Detect which cell encompasses the target text, then output its (x, y) center coordinate. 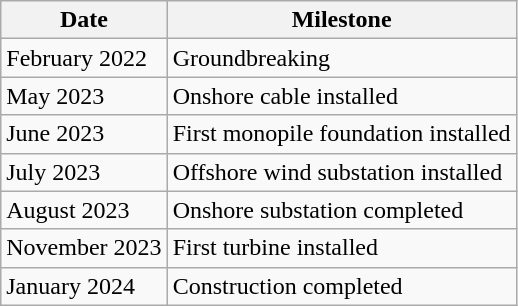
February 2022 (84, 58)
Offshore wind substation installed (342, 172)
Groundbreaking (342, 58)
January 2024 (84, 286)
Milestone (342, 20)
August 2023 (84, 210)
July 2023 (84, 172)
Date (84, 20)
June 2023 (84, 134)
Onshore cable installed (342, 96)
First monopile foundation installed (342, 134)
First turbine installed (342, 248)
Onshore substation completed (342, 210)
May 2023 (84, 96)
Construction completed (342, 286)
November 2023 (84, 248)
